Return the (X, Y) coordinate for the center point of the cell that contains the specified text.  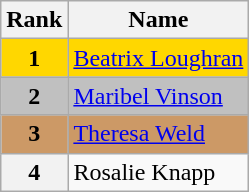
1 (34, 58)
Name (158, 20)
2 (34, 96)
Maribel Vinson (158, 96)
Rosalie Knapp (158, 172)
Beatrix Loughran (158, 58)
3 (34, 134)
Theresa Weld (158, 134)
Rank (34, 20)
4 (34, 172)
